Capture the cell that displays the provided text and extract its (X, Y) central coordinate. 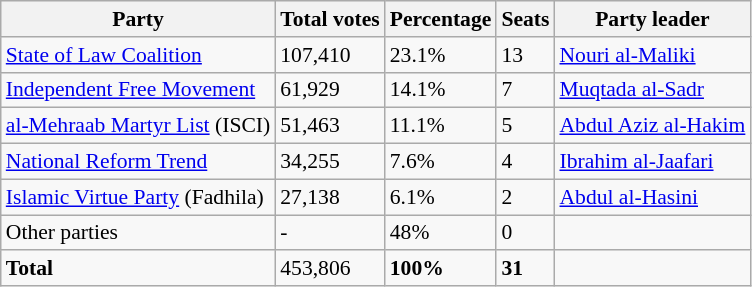
107,410 (330, 55)
100% (441, 269)
National Reform Trend (138, 162)
Nouri al-Maliki (652, 55)
7.6% (441, 162)
0 (525, 233)
Other parties (138, 233)
Ibrahim al-Jaafari (652, 162)
51,463 (330, 126)
48% (441, 233)
7 (525, 90)
23.1% (441, 55)
14.1% (441, 90)
Total (138, 269)
Party (138, 19)
al-Mehraab Martyr List (ISCI) (138, 126)
27,138 (330, 197)
Abdul Aziz al-Hakim (652, 126)
34,255 (330, 162)
6.1% (441, 197)
453,806 (330, 269)
11.1% (441, 126)
Islamic Virtue Party (Fadhila) (138, 197)
13 (525, 55)
5 (525, 126)
61,929 (330, 90)
Party leader (652, 19)
Total votes (330, 19)
Seats (525, 19)
4 (525, 162)
State of Law Coalition (138, 55)
Percentage (441, 19)
Muqtada al-Sadr (652, 90)
- (330, 233)
2 (525, 197)
Abdul al-Hasini (652, 197)
31 (525, 269)
Independent Free Movement (138, 90)
